Pinpoint the cell where the given text exists, returning its [X, Y] midpoint coordinate. 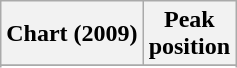
Peakposition [189, 34]
Chart (2009) [72, 34]
